Extract the [X, Y] coordinate from the center of the cell holding the provided text.  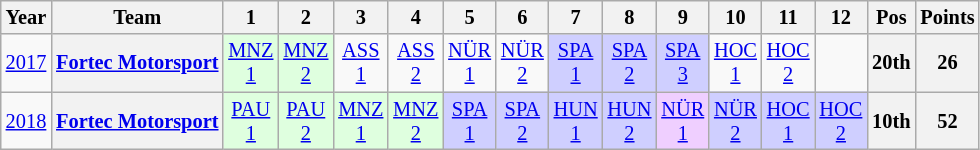
PAU1 [250, 121]
26 [947, 63]
10 [736, 17]
Year [26, 17]
Points [947, 17]
9 [682, 17]
Team [137, 17]
Pos [891, 17]
ASS1 [360, 63]
PAU2 [306, 121]
1 [250, 17]
10th [891, 121]
7 [576, 17]
8 [630, 17]
2018 [26, 121]
11 [788, 17]
12 [840, 17]
6 [522, 17]
3 [360, 17]
SPA3 [682, 63]
2 [306, 17]
20th [891, 63]
52 [947, 121]
HUN1 [576, 121]
4 [416, 17]
5 [470, 17]
HUN2 [630, 121]
ASS2 [416, 63]
2017 [26, 63]
